Extract the (X, Y) coordinate from the center of the cell holding the provided text.  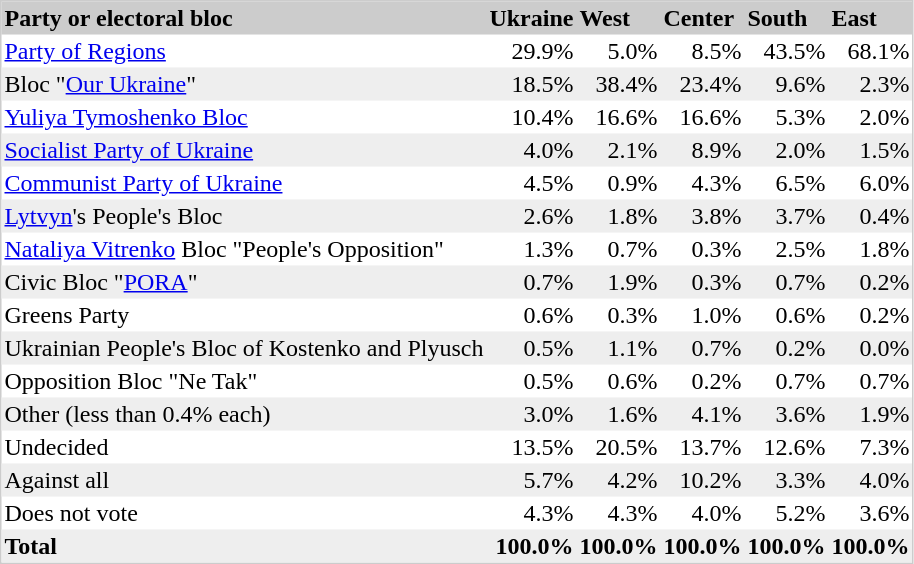
2.3% (870, 84)
West (618, 18)
Civic Bloc "PORA" (244, 282)
3.7% (786, 216)
43.5% (786, 50)
Opposition Bloc "Ne Tak" (244, 380)
38.4% (618, 84)
8.9% (702, 150)
Nataliya Vitrenko Bloc "People's Opposition" (244, 248)
0.9% (618, 182)
Bloc "Our Ukraine" (244, 84)
Other (less than 0.4% each) (244, 414)
1.6% (618, 414)
Against all (244, 480)
South (786, 18)
6.0% (870, 182)
1.3% (531, 248)
68.1% (870, 50)
9.6% (786, 84)
12.6% (786, 446)
1.0% (702, 314)
Greens Party (244, 314)
0.0% (870, 348)
23.4% (702, 84)
Party or electoral bloc (244, 18)
2.1% (618, 150)
3.3% (786, 480)
4.1% (702, 414)
Party of Regions (244, 50)
Undecided (244, 446)
1.1% (618, 348)
Yuliya Tymoshenko Bloc (244, 116)
3.0% (531, 414)
10.4% (531, 116)
1.5% (870, 150)
2.6% (531, 216)
10.2% (702, 480)
6.5% (786, 182)
Lytvyn's People's Bloc (244, 216)
5.7% (531, 480)
5.3% (786, 116)
29.9% (531, 50)
Ukrainian People's Bloc of Kostenko and Plyusch (244, 348)
Does not vote (244, 512)
Communist Party of Ukraine (244, 182)
5.2% (786, 512)
3.8% (702, 216)
Socialist Party of Ukraine (244, 150)
4.5% (531, 182)
0.4% (870, 216)
8.5% (702, 50)
7.3% (870, 446)
Center (702, 18)
13.5% (531, 446)
20.5% (618, 446)
5.0% (618, 50)
13.7% (702, 446)
2.5% (786, 248)
Ukraine (531, 18)
Total (244, 546)
18.5% (531, 84)
East (870, 18)
4.2% (618, 480)
